Provide the (x, y) coordinate of the cell's center where the given text is located.  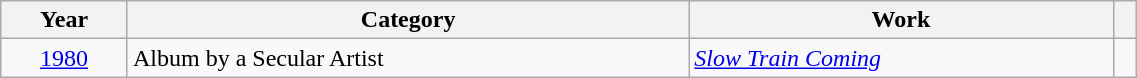
Year (64, 20)
Work (901, 20)
Album by a Secular Artist (408, 58)
1980 (64, 58)
Slow Train Coming (901, 58)
Category (408, 20)
